Determine the [x, y] coordinate at the center of the cell enclosing the given text.  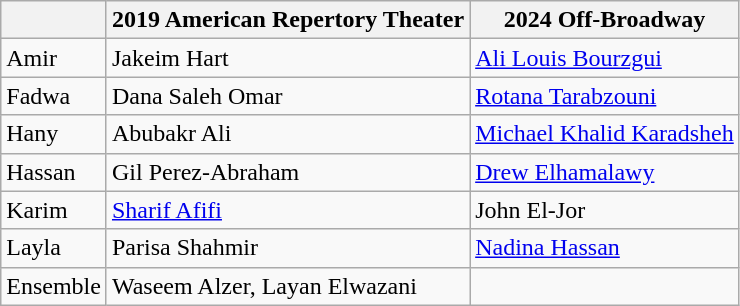
Drew Elhamalawy [605, 172]
Gil Perez-Abraham [288, 172]
Waseem Alzer, Layan Elwazani [288, 286]
John El-Jor [605, 210]
Parisa Shahmir [288, 248]
Hany [54, 134]
Nadina Hassan [605, 248]
Sharif Afifi [288, 210]
Rotana Tarabzouni [605, 96]
Amir [54, 58]
Hassan [54, 172]
Michael Khalid Karadsheh [605, 134]
Abubakr Ali [288, 134]
2019 American Repertory Theater [288, 20]
Dana Saleh Omar [288, 96]
Ali Louis Bourzgui [605, 58]
Ensemble [54, 286]
Layla [54, 248]
Jakeim Hart [288, 58]
Fadwa [54, 96]
Karim [54, 210]
2024 Off-Broadway [605, 20]
